Capture the cell that displays the provided text and extract its [x, y] central coordinate. 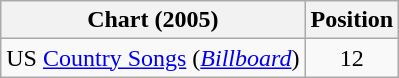
12 [352, 58]
US Country Songs (Billboard) [153, 58]
Position [352, 20]
Chart (2005) [153, 20]
